Extract the (x, y) coordinate from the center of the cell holding the provided text.  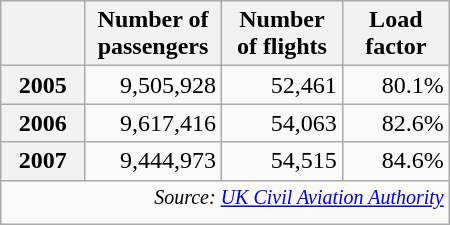
Number of passengers (154, 34)
Source: UK Civil Aviation Authority (225, 202)
54,515 (282, 161)
80.1% (396, 85)
9,444,973 (154, 161)
9,505,928 (154, 85)
84.6% (396, 161)
9,617,416 (154, 123)
2007 (43, 161)
Load factor (396, 34)
82.6% (396, 123)
2006 (43, 123)
54,063 (282, 123)
Number of flights (282, 34)
2005 (43, 85)
52,461 (282, 85)
